From the cell containing the given text, extract its center point as [X, Y] coordinate. 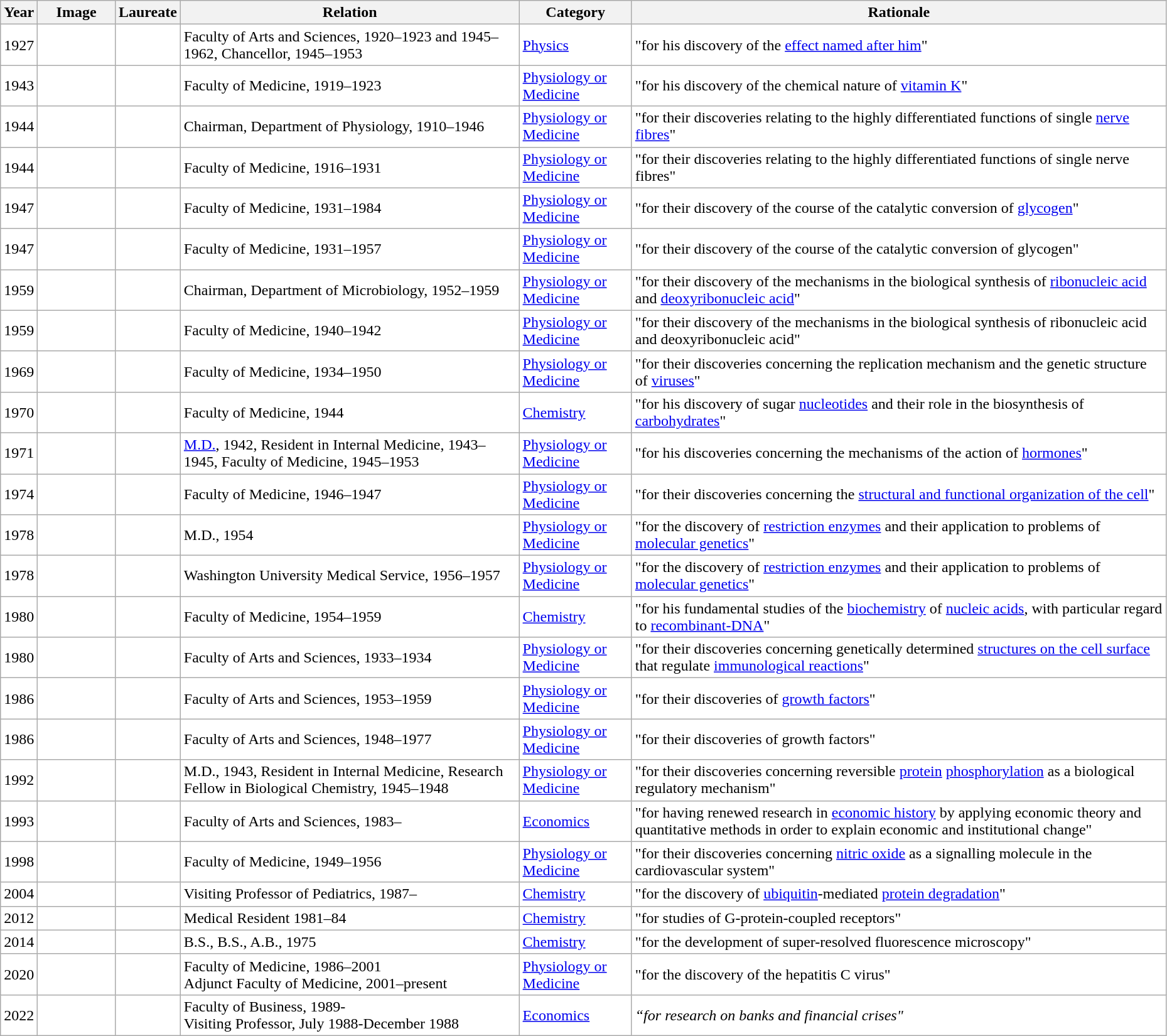
M.D., 1942, Resident in Internal Medicine, 1943–1945, Faculty of Medicine, 1945–1953 [350, 453]
Medical Resident 1981–84 [350, 918]
Year [19, 13]
1993 [19, 821]
"for his fundamental studies of the biochemistry of nucleic acids, with particular regard to recombinant-DNA" [899, 617]
1927 [19, 45]
2022 [19, 1015]
1971 [19, 453]
Category [575, 13]
Chairman, Department of Physiology, 1910–1946 [350, 127]
2004 [19, 894]
M.D., 1954 [350, 535]
Faculty of Medicine, 1986–2001Adjunct Faculty of Medicine, 2001–present [350, 974]
Chairman, Department of Microbiology, 1952–1959 [350, 290]
Faculty of Medicine, 1946–1947 [350, 494]
Rationale [899, 13]
Faculty of Medicine, 1934–1950 [350, 372]
“for research on banks and financial crises" [899, 1015]
"for studies of G-protein-coupled receptors" [899, 918]
"for his discovery of sugar nucleotides and their role in the biosynthesis of carbohydrates" [899, 412]
Faculty of Arts and Sciences, 1983– [350, 821]
"for his discovery of the effect named after him" [899, 45]
Washington University Medical Service, 1956–1957 [350, 576]
Faculty of Arts and Sciences, 1920–1923 and 1945–1962, Chancellor, 1945–1953 [350, 45]
Faculty of Arts and Sciences, 1933–1934 [350, 658]
"for his discoveries concerning the mechanisms of the action of hormones" [899, 453]
Relation [350, 13]
Faculty of Arts and Sciences, 1948–1977 [350, 740]
Image [77, 13]
Visiting Professor of Pediatrics, 1987– [350, 894]
Faculty of Medicine, 1944 [350, 412]
Physics [575, 45]
Laureate [148, 13]
"for their discoveries concerning the replication mechanism and the genetic structure of viruses" [899, 372]
1992 [19, 780]
1998 [19, 861]
"for his discovery of the chemical nature of vitamin K" [899, 85]
1974 [19, 494]
Faculty of Medicine, 1916–1931 [350, 167]
1970 [19, 412]
"for the discovery of the hepatitis C virus" [899, 974]
"for their discoveries concerning nitric oxide as a signalling molecule in the cardiovascular system" [899, 861]
"for the development of super-resolved fluorescence microscopy" [899, 942]
1969 [19, 372]
"for their discoveries concerning the structural and functional organization of the cell" [899, 494]
Faculty of Medicine, 1931–1984 [350, 208]
M.D., 1943, Resident in Internal Medicine, Research Fellow in Biological Chemistry, 1945–1948 [350, 780]
"for their discoveries concerning genetically determined structures on the cell surface that regulate immunological reactions" [899, 658]
Faculty of Medicine, 1940–1942 [350, 330]
2014 [19, 942]
Faculty of Medicine, 1931–1957 [350, 249]
"for the discovery of ubiquitin-mediated protein degradation" [899, 894]
Faculty of Medicine, 1954–1959 [350, 617]
2020 [19, 974]
Faculty of Business, 1989-Visiting Professor, July 1988-December 1988 [350, 1015]
2012 [19, 918]
"for their discoveries concerning reversible protein phosphorylation as a biological regulatory mechanism" [899, 780]
B.S., B.S., A.B., 1975 [350, 942]
1943 [19, 85]
Faculty of Medicine, 1919–1923 [350, 85]
Faculty of Arts and Sciences, 1953–1959 [350, 698]
Faculty of Medicine, 1949–1956 [350, 861]
